Find where the given text appears and provide that cell's center as [x, y] coordinate. 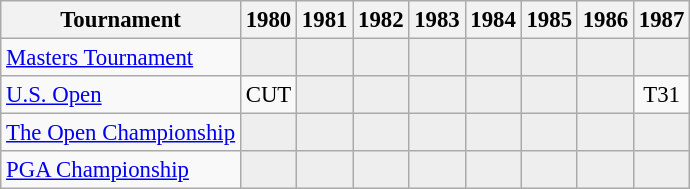
1982 [381, 20]
T31 [661, 95]
1981 [325, 20]
1984 [493, 20]
Masters Tournament [121, 58]
CUT [268, 95]
U.S. Open [121, 95]
Tournament [121, 20]
The Open Championship [121, 133]
1985 [549, 20]
1986 [605, 20]
PGA Championship [121, 170]
1987 [661, 20]
1983 [437, 20]
1980 [268, 20]
